Provide the [X, Y] coordinate of the cell's center where the given text is located.  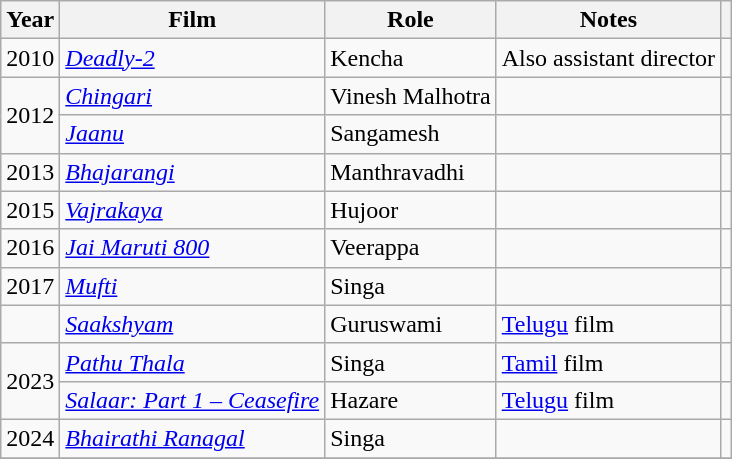
Year [30, 20]
Veerappa [411, 248]
Mufti [192, 286]
Notes [608, 20]
2012 [30, 115]
Jai Maruti 800 [192, 248]
2023 [30, 381]
2016 [30, 248]
2015 [30, 210]
Hujoor [411, 210]
2024 [30, 438]
Salaar: Part 1 – Ceasefire [192, 400]
Saakshyam [192, 324]
Sangamesh [411, 134]
Vinesh Malhotra [411, 96]
Hazare [411, 400]
Chingari [192, 96]
Guruswami [411, 324]
Deadly-2 [192, 58]
2017 [30, 286]
Bhajarangi [192, 172]
Bhairathi Ranagal [192, 438]
2010 [30, 58]
Vajrakaya [192, 210]
Jaanu [192, 134]
Also assistant director [608, 58]
Manthravadhi [411, 172]
Tamil film [608, 362]
Film [192, 20]
Kencha [411, 58]
2013 [30, 172]
Pathu Thala [192, 362]
Role [411, 20]
